From the cell containing the given text, extract its center point as [X, Y] coordinate. 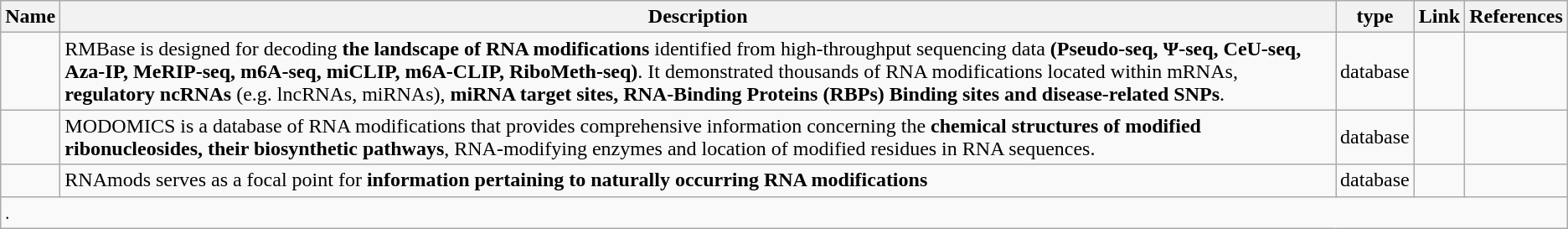
type [1375, 17]
References [1516, 17]
Name [30, 17]
Description [699, 17]
. [784, 212]
Link [1439, 17]
RNAmods serves as a focal point for information pertaining to naturally occurring RNA modifications [699, 180]
